Find where the given text appears and provide that cell's center as (X, Y) coordinate. 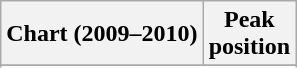
Chart (2009–2010) (102, 34)
Peakposition (249, 34)
